Return the [X, Y] coordinate for the center point of the cell that contains the specified text.  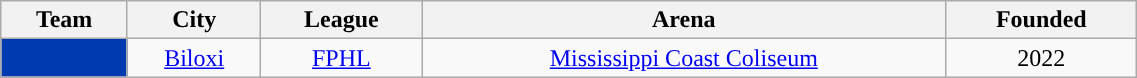
City [194, 20]
Arena [684, 20]
Biloxi [194, 58]
Mississippi Coast Coliseum [684, 58]
FPHL [342, 58]
Team [64, 20]
Founded [1042, 20]
2022 [1042, 58]
League [342, 20]
